Find where the given text appears and provide that cell's center as [X, Y] coordinate. 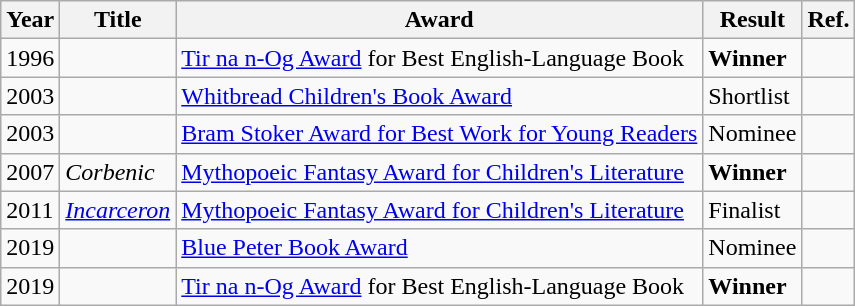
Title [118, 20]
Bram Stoker Award for Best Work for Young Readers [440, 134]
Blue Peter Book Award [440, 248]
1996 [30, 58]
Finalist [752, 210]
Year [30, 20]
Incarceron [118, 210]
2007 [30, 172]
Award [440, 20]
Corbenic [118, 172]
Result [752, 20]
Ref. [828, 20]
2011 [30, 210]
Shortlist [752, 96]
Whitbread Children's Book Award [440, 96]
